Search for the cell housing the specified text and yield its (x, y) center coordinate. 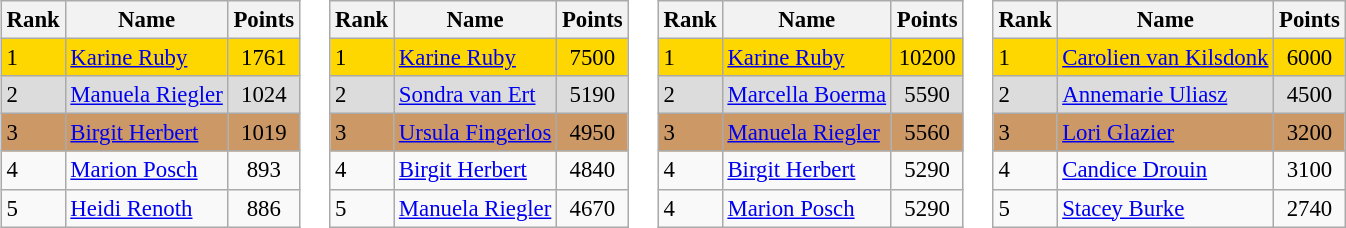
1019 (264, 133)
Stacey Burke (1166, 208)
10200 (926, 58)
2740 (1310, 208)
6000 (1310, 58)
Sondra van Ert (476, 95)
Candice Drouin (1166, 170)
4950 (592, 133)
Ursula Fingerlos (476, 133)
3200 (1310, 133)
Lori Glazier (1166, 133)
886 (264, 208)
5190 (592, 95)
5560 (926, 133)
4670 (592, 208)
1024 (264, 95)
7500 (592, 58)
4840 (592, 170)
Marcella Boerma (806, 95)
3100 (1310, 170)
Annemarie Uliasz (1166, 95)
5590 (926, 95)
Carolien van Kilsdonk (1166, 58)
4500 (1310, 95)
1761 (264, 58)
893 (264, 170)
Heidi Renoth (146, 208)
